Capture the cell that displays the provided text and extract its [X, Y] central coordinate. 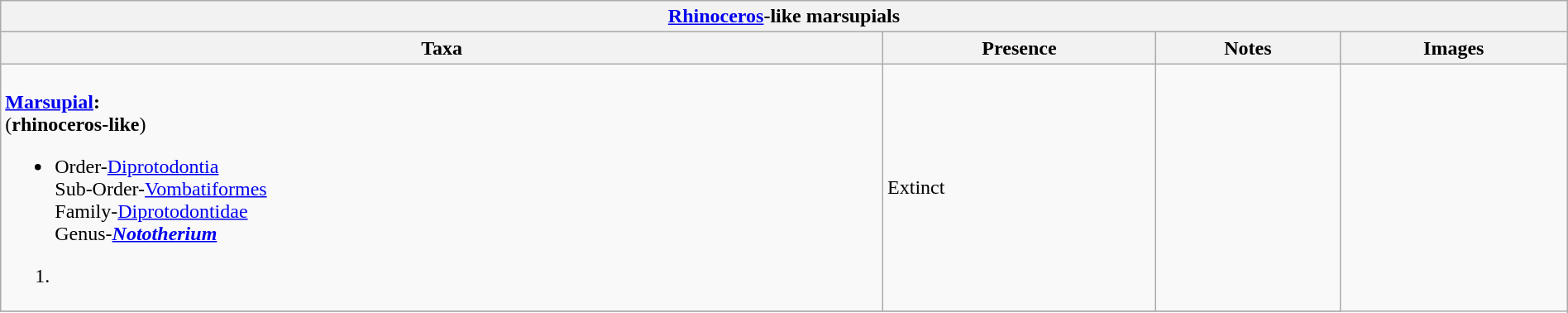
Extinct [1020, 187]
Taxa [442, 48]
Marsupial:(rhinoceros-like)Order-DiprotodontiaSub-Order-VombatiformesFamily-DiprotodontidaeGenus-Nototherium [442, 187]
Images [1454, 48]
Notes [1247, 48]
Presence [1020, 48]
Rhinoceros-like marsupials [784, 17]
